Output the [x, y] coordinate of the center of the cell containing the given text.  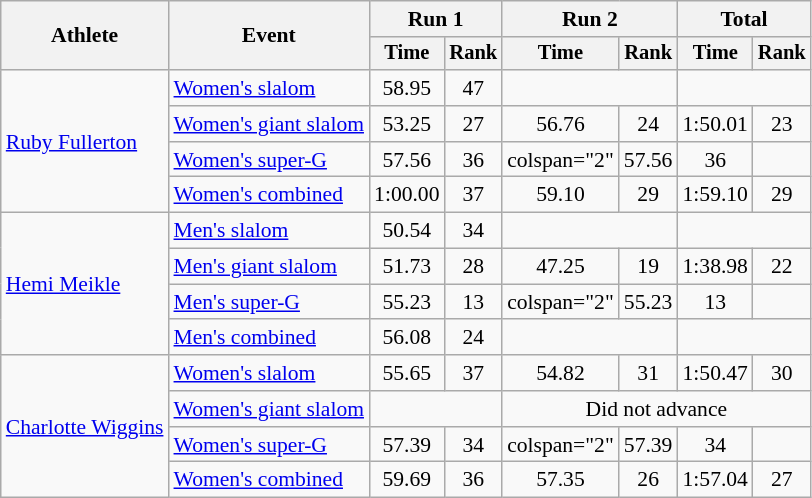
51.73 [406, 267]
Men's super-G [268, 302]
58.95 [406, 88]
Charlotte Wiggins [85, 426]
53.25 [406, 124]
50.54 [406, 231]
Ruby Fullerton [85, 141]
Event [268, 36]
23 [782, 124]
47 [474, 88]
1:00.00 [406, 195]
1:57.04 [714, 480]
57.35 [560, 480]
1:38.98 [714, 267]
Run 1 [436, 19]
Men's slalom [268, 231]
31 [648, 373]
56.76 [560, 124]
Run 2 [590, 19]
55.65 [406, 373]
54.82 [560, 373]
22 [782, 267]
30 [782, 373]
Athlete [85, 36]
Hemi Meikle [85, 284]
19 [648, 267]
56.08 [406, 338]
59.10 [560, 195]
47.25 [560, 267]
1:50.01 [714, 124]
1:50.47 [714, 373]
26 [648, 480]
Did not advance [656, 409]
59.69 [406, 480]
Men's combined [268, 338]
1:59.10 [714, 195]
Men's giant slalom [268, 267]
Total [744, 19]
28 [474, 267]
